Scan for the cell matching the given text and deliver its [X, Y] coordinate at center. 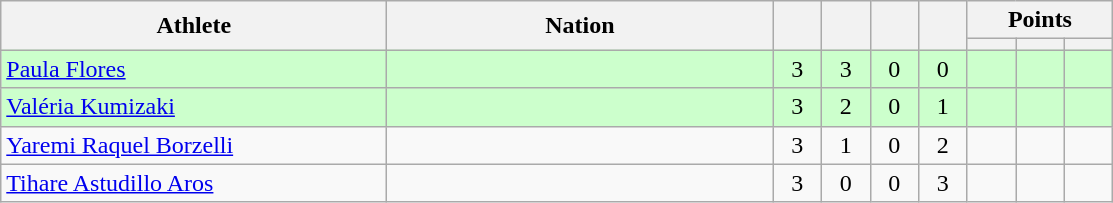
Tihare Astudillo Aros [194, 183]
Valéria Kumizaki [194, 107]
Yaremi Raquel Borzelli [194, 145]
Points [1040, 20]
Athlete [194, 26]
Nation [580, 26]
Paula Flores [194, 69]
